From the cell containing the given text, extract its center point as [X, Y] coordinate. 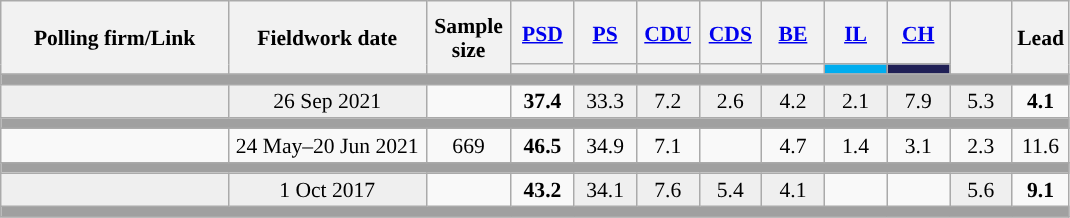
Polling firm/Link [115, 38]
9.1 [1040, 190]
26 Sep 2021 [327, 101]
IL [856, 32]
7.6 [668, 190]
33.3 [606, 101]
7.9 [918, 101]
11.6 [1040, 146]
PS [606, 32]
24 May–20 Jun 2021 [327, 146]
PSD [542, 32]
2.6 [730, 101]
4.7 [794, 146]
CDS [730, 32]
2.3 [982, 146]
5.6 [982, 190]
34.1 [606, 190]
7.2 [668, 101]
5.3 [982, 101]
34.9 [606, 146]
Fieldwork date [327, 38]
43.2 [542, 190]
2.1 [856, 101]
CH [918, 32]
37.4 [542, 101]
3.1 [918, 146]
5.4 [730, 190]
CDU [668, 32]
1.4 [856, 146]
4.2 [794, 101]
7.1 [668, 146]
46.5 [542, 146]
Lead [1040, 38]
Sample size [468, 38]
BE [794, 32]
669 [468, 146]
1 Oct 2017 [327, 190]
